Determine the [X, Y] coordinate at the center of the cell enclosing the given text.  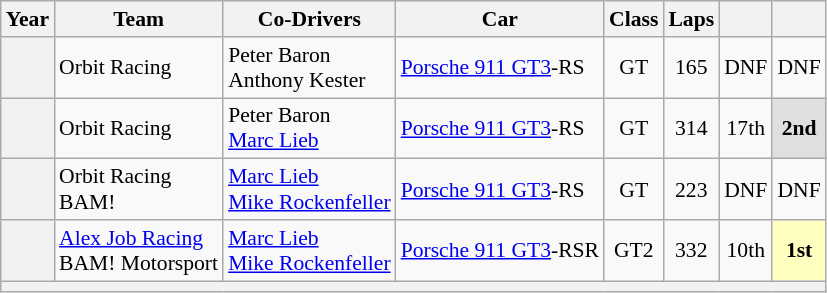
17th [746, 128]
10th [746, 250]
Alex Job Racing BAM! Motorsport [138, 250]
332 [691, 250]
Year [28, 19]
2nd [798, 128]
165 [691, 68]
223 [691, 190]
Car [500, 19]
Orbit Racing BAM! [138, 190]
Peter Baron Marc Lieb [310, 128]
Porsche 911 GT3-RSR [500, 250]
Team [138, 19]
1st [798, 250]
GT2 [634, 250]
Laps [691, 19]
314 [691, 128]
Peter Baron Anthony Kester [310, 68]
Co-Drivers [310, 19]
Class [634, 19]
